Output the [x, y] coordinate of the center of the cell containing the given text.  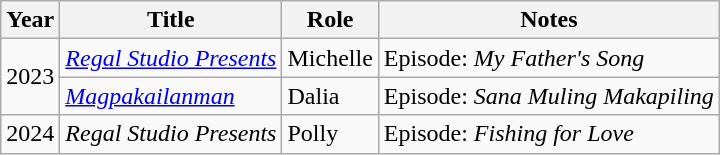
Magpakailanman [171, 96]
2024 [30, 134]
Notes [548, 20]
Michelle [330, 58]
2023 [30, 77]
Title [171, 20]
Dalia [330, 96]
Role [330, 20]
Episode: Sana Muling Makapiling [548, 96]
Episode: My Father's Song [548, 58]
Year [30, 20]
Polly [330, 134]
Episode: Fishing for Love [548, 134]
